Find where the given text appears and provide that cell's center as [X, Y] coordinate. 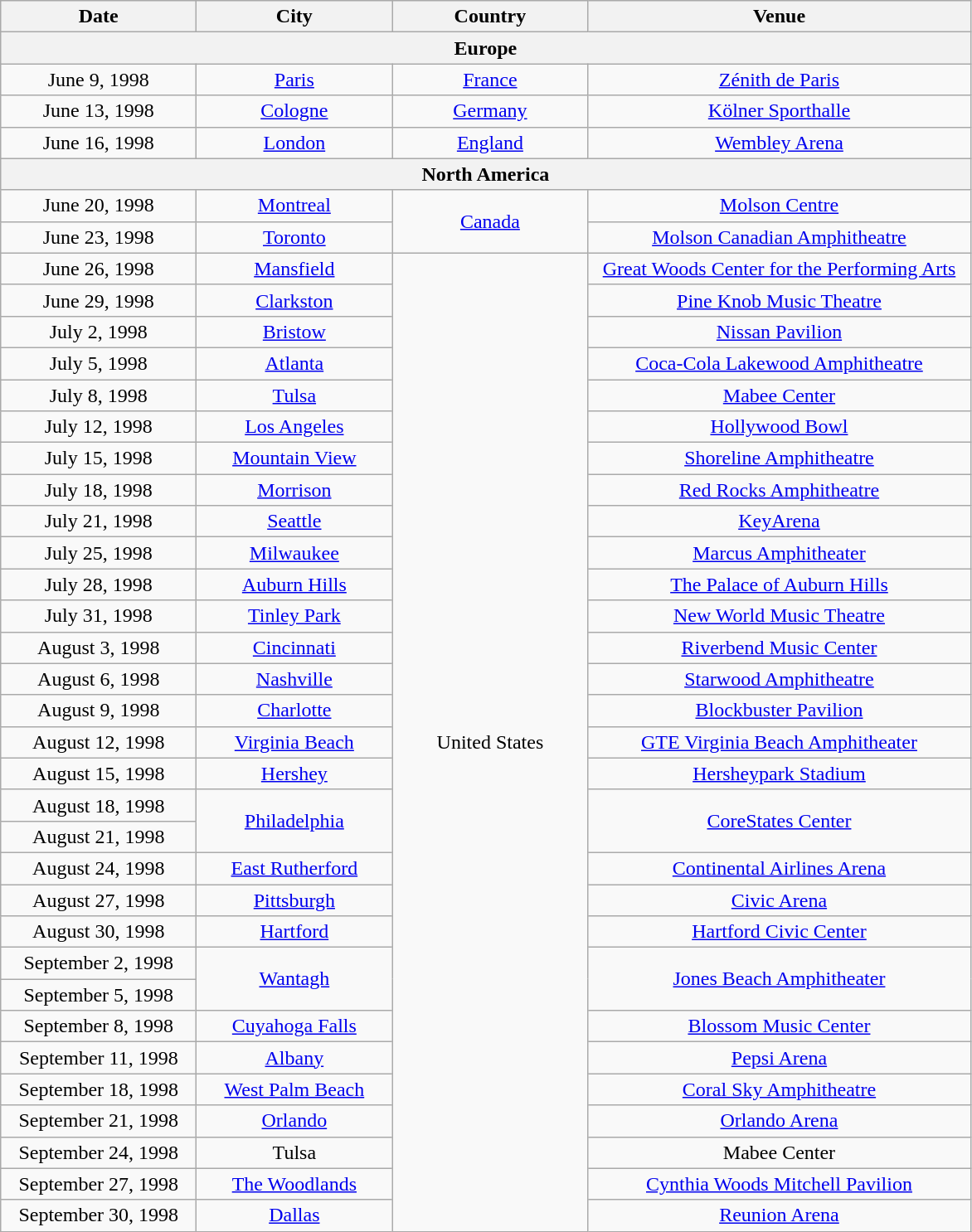
Hartford Civic Center [780, 932]
Morrison [294, 490]
Clarkston [294, 300]
September 11, 1998 [99, 1058]
Wembley Arena [780, 143]
Charlotte [294, 711]
Hartford [294, 932]
June 29, 1998 [99, 300]
Cologne [294, 111]
July 12, 1998 [99, 427]
Canada [490, 221]
Country [490, 17]
Blockbuster Pavilion [780, 711]
Cincinnati [294, 648]
August 24, 1998 [99, 868]
Pittsburgh [294, 900]
August 15, 1998 [99, 774]
Coca-Cola Lakewood Amphitheatre [780, 363]
July 5, 1998 [99, 363]
August 6, 1998 [99, 679]
Wantagh [294, 979]
September 8, 1998 [99, 1026]
Hollywood Bowl [780, 427]
Venue [780, 17]
July 8, 1998 [99, 395]
Milwaukee [294, 553]
July 25, 1998 [99, 553]
August 30, 1998 [99, 932]
Pepsi Arena [780, 1058]
Europe [486, 48]
CoreStates Center [780, 821]
August 12, 1998 [99, 742]
London [294, 143]
June 20, 1998 [99, 206]
Orlando Arena [780, 1121]
September 2, 1998 [99, 963]
Date [99, 17]
Riverbend Music Center [780, 648]
June 16, 1998 [99, 143]
England [490, 143]
Hersheypark Stadium [780, 774]
Blossom Music Center [780, 1026]
City [294, 17]
New World Music Theatre [780, 616]
Jones Beach Amphitheater [780, 979]
June 9, 1998 [99, 80]
June 13, 1998 [99, 111]
Marcus Amphitheater [780, 553]
East Rutherford [294, 868]
July 28, 1998 [99, 584]
GTE Virginia Beach Amphitheater [780, 742]
August 9, 1998 [99, 711]
Orlando [294, 1121]
The Palace of Auburn Hills [780, 584]
September 21, 1998 [99, 1121]
Molson Canadian Amphitheatre [780, 237]
Mountain View [294, 458]
Zénith de Paris [780, 80]
Cynthia Woods Mitchell Pavilion [780, 1184]
Los Angeles [294, 427]
July 18, 1998 [99, 490]
Civic Arena [780, 900]
Great Woods Center for the Performing Arts [780, 269]
August 27, 1998 [99, 900]
Dallas [294, 1215]
Albany [294, 1058]
Nashville [294, 679]
Reunion Arena [780, 1215]
Coral Sky Amphitheatre [780, 1089]
June 26, 1998 [99, 269]
Germany [490, 111]
July 21, 1998 [99, 521]
Mansfield [294, 269]
Montreal [294, 206]
Kölner Sporthalle [780, 111]
July 31, 1998 [99, 616]
United States [490, 742]
West Palm Beach [294, 1089]
Paris [294, 80]
Starwood Amphitheatre [780, 679]
Seattle [294, 521]
North America [486, 174]
Shoreline Amphitheatre [780, 458]
Philadelphia [294, 821]
Molson Centre [780, 206]
Nissan Pavilion [780, 332]
September 24, 1998 [99, 1152]
September 18, 1998 [99, 1089]
Continental Airlines Arena [780, 868]
June 23, 1998 [99, 237]
September 5, 1998 [99, 995]
KeyArena [780, 521]
Toronto [294, 237]
France [490, 80]
The Woodlands [294, 1184]
Bristow [294, 332]
Cuyahoga Falls [294, 1026]
Pine Knob Music Theatre [780, 300]
Auburn Hills [294, 584]
August 21, 1998 [99, 837]
July 2, 1998 [99, 332]
August 3, 1998 [99, 648]
Red Rocks Amphitheatre [780, 490]
August 18, 1998 [99, 805]
Virginia Beach [294, 742]
September 27, 1998 [99, 1184]
July 15, 1998 [99, 458]
Tinley Park [294, 616]
Atlanta [294, 363]
Hershey [294, 774]
September 30, 1998 [99, 1215]
